Provide the [X, Y] coordinate of the cell's center where the given text is located.  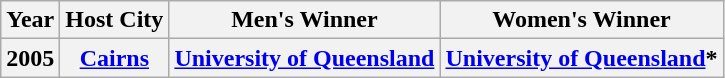
Women's Winner [582, 20]
University of Queensland* [582, 58]
Year [30, 20]
Men's Winner [304, 20]
2005 [30, 58]
Host City [114, 20]
Cairns [114, 58]
University of Queensland [304, 58]
